Detect which cell encompasses the target text, then output its (x, y) center coordinate. 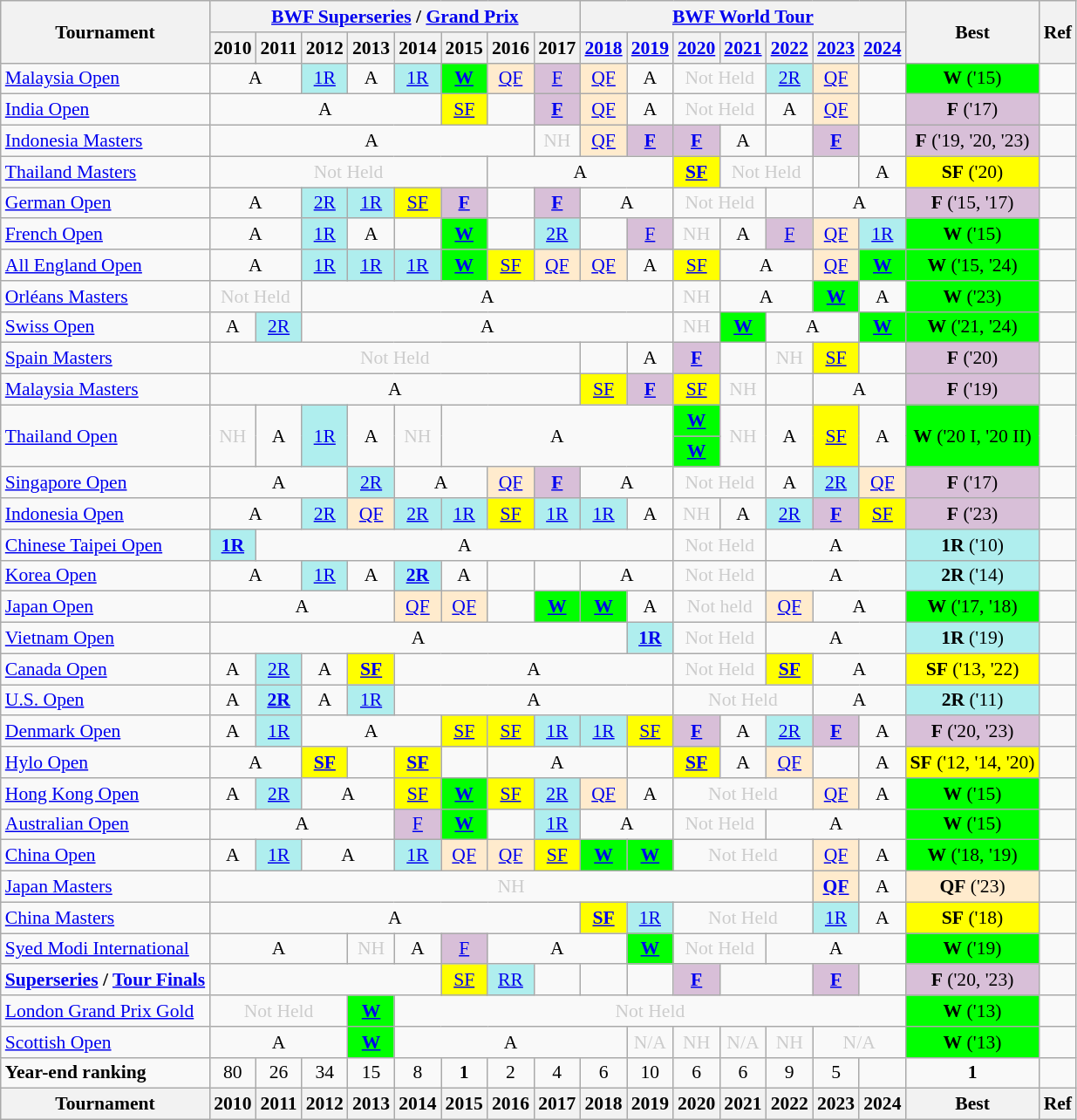
BWF World Tour (743, 17)
W ('18, '19) (971, 856)
26 (279, 1073)
10 (651, 1073)
W ('23) (971, 297)
4 (556, 1073)
Hylo Open (105, 762)
London Grand Prix Gold (105, 1011)
80 (232, 1073)
QF ('23) (971, 887)
F ('23) (971, 514)
SF ('18) (971, 918)
F ('15, '17) (971, 203)
15 (371, 1073)
German Open (105, 203)
F ('19) (971, 390)
Korea Open (105, 576)
Superseries / Tour Finals (105, 980)
2R ('11) (971, 700)
Indonesia Masters (105, 141)
Orléans Masters (105, 297)
5 (835, 1073)
Indonesia Open (105, 514)
W ('21, '24) (971, 327)
Syed Modi International (105, 949)
2R ('14) (971, 576)
Swiss Open (105, 327)
W ('15, '24) (971, 265)
W ('17, '18) (971, 607)
French Open (105, 235)
Denmark Open (105, 732)
Chinese Taipei Open (105, 545)
2 (511, 1073)
China Masters (105, 918)
1R ('10) (971, 545)
W ('19) (971, 949)
Malaysia Masters (105, 390)
F ('19, '20, '23) (971, 141)
Year-end ranking (105, 1073)
SF ('12, '14, '20) (971, 762)
Canada Open (105, 669)
China Open (105, 856)
Spain Masters (105, 359)
34 (324, 1073)
W ('20 I, '20 II) (971, 436)
F ('20) (971, 359)
Hong Kong Open (105, 794)
Malaysia Open (105, 79)
India Open (105, 110)
8 (417, 1073)
Japan Open (105, 607)
9 (790, 1073)
SF ('20) (971, 172)
U.S. Open (105, 700)
All England Open (105, 265)
Thailand Masters (105, 172)
Singapore Open (105, 483)
Japan Masters (105, 887)
Not held (720, 607)
Scottish Open (105, 1042)
Australian Open (105, 824)
1R ('19) (971, 639)
BWF Superseries / Grand Prix (394, 17)
RR (511, 980)
SF ('13, '22) (971, 669)
Thailand Open (105, 436)
Vietnam Open (105, 639)
